Pinpoint the cell where the given text exists, returning its (X, Y) midpoint coordinate. 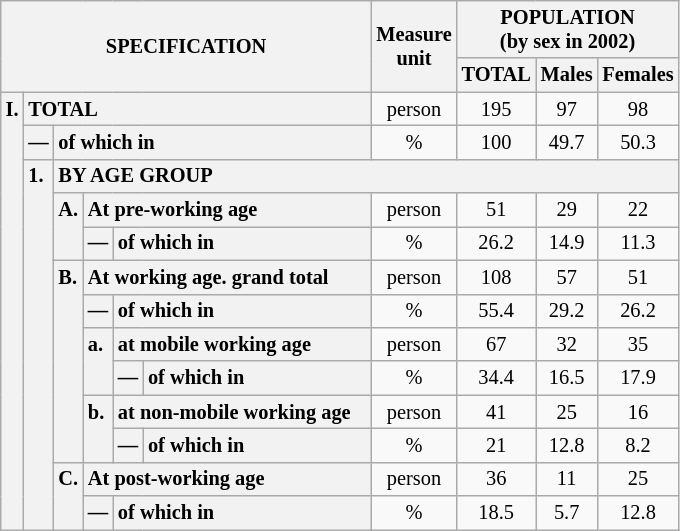
67 (496, 344)
98 (638, 109)
At working age. grand total (227, 277)
at non-mobile working age (242, 412)
Females (638, 75)
195 (496, 109)
POPULATION (by sex in 2002) (568, 29)
29 (567, 210)
5.7 (567, 513)
b. (98, 428)
55.4 (496, 311)
16 (638, 412)
57 (567, 277)
22 (638, 210)
At pre-working age (227, 210)
17.9 (638, 378)
a. (98, 360)
8.2 (638, 445)
50.3 (638, 142)
11.3 (638, 243)
SPECIFICATION (186, 46)
I. (12, 311)
11 (567, 479)
32 (567, 344)
1. (38, 344)
Males (567, 75)
100 (496, 142)
49.7 (567, 142)
14.9 (567, 243)
36 (496, 479)
34.4 (496, 378)
at mobile working age (242, 344)
18.5 (496, 513)
41 (496, 412)
B. (68, 361)
35 (638, 344)
21 (496, 445)
97 (567, 109)
BY AGE GROUP (366, 176)
C. (68, 496)
108 (496, 277)
At post-working age (227, 479)
16.5 (567, 378)
Measure unit (414, 46)
29.2 (567, 311)
A. (68, 226)
